For the text-containing cell, return its midpoint in [X, Y] coordinate format. 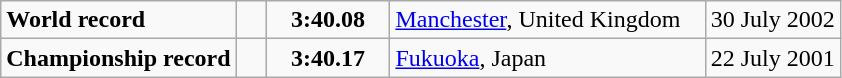
Manchester, United Kingdom [548, 20]
30 July 2002 [772, 20]
Fukuoka, Japan [548, 58]
22 July 2001 [772, 58]
3:40.08 [328, 20]
3:40.17 [328, 58]
World record [118, 20]
Championship record [118, 58]
